Determine the [X, Y] coordinate at the center of the cell enclosing the given text.  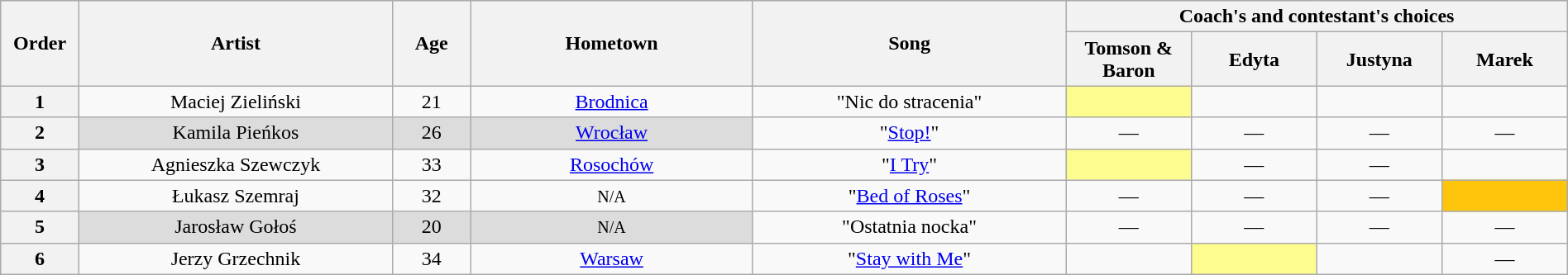
"Nic do stracenia" [910, 102]
3 [40, 164]
Coach's and contestant's choices [1317, 17]
5 [40, 227]
Kamila Pieńkos [235, 133]
6 [40, 258]
Agnieszka Szewczyk [235, 164]
Rosochów [612, 164]
Jarosław Gołoś [235, 227]
"Stop!" [910, 133]
Age [432, 43]
20 [432, 227]
32 [432, 196]
Wrocław [612, 133]
4 [40, 196]
1 [40, 102]
"Bed of Roses" [910, 196]
2 [40, 133]
Justyna [1379, 59]
Order [40, 43]
34 [432, 258]
Brodnica [612, 102]
Marek [1505, 59]
Maciej Zieliński [235, 102]
Artist [235, 43]
"Ostatnia nocka" [910, 227]
Jerzy Grzechnik [235, 258]
Hometown [612, 43]
33 [432, 164]
"Stay with Me" [910, 258]
Łukasz Szemraj [235, 196]
Warsaw [612, 258]
"I Try" [910, 164]
21 [432, 102]
Song [910, 43]
Tomson & Baron [1129, 59]
Edyta [1255, 59]
26 [432, 133]
